Identify which cell holds the provided text, then report its [x, y] central coordinate. 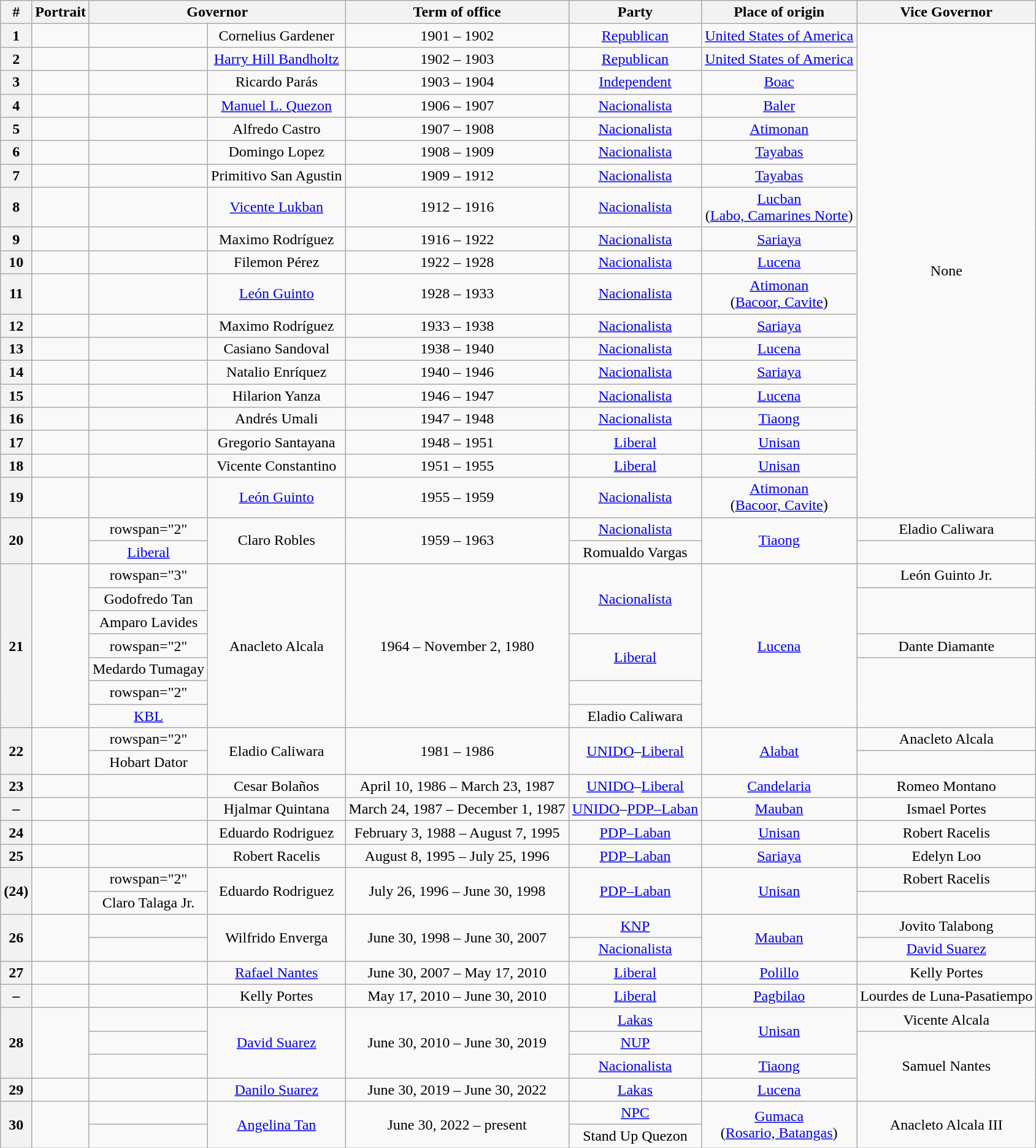
Ricardo Parás [277, 82]
Danilo Suarez [277, 1089]
1902 – 1903 [457, 59]
Medardo Tumagay [148, 669]
5 [16, 129]
22 [16, 751]
Boac [779, 82]
1981 – 1986 [457, 751]
8 [16, 207]
4 [16, 106]
March 24, 1987 – December 1, 1987 [457, 809]
9 [16, 239]
KBL [148, 716]
Hilarion Yanza [277, 396]
Vicente Alcala [946, 1019]
Casiano Sandoval [277, 349]
26 [16, 938]
1908 – 1909 [457, 152]
Lourdes de Luna-Pasatiempo [946, 996]
Natalio Enríquez [277, 372]
21 [16, 645]
rowspan="3" [148, 576]
June 30, 1998 – June 30, 2007 [457, 938]
April 10, 1986 – March 23, 1987 [457, 786]
Gregorio Santayana [277, 442]
1964 – November 2, 1980 [457, 645]
June 30, 2010 – June 30, 2019 [457, 1042]
(24) [16, 891]
16 [16, 419]
León Guinto Jr. [946, 576]
Party [635, 12]
Polillo [779, 973]
Claro Talaga Jr. [148, 903]
Romualdo Vargas [635, 552]
6 [16, 152]
UNIDO–PDP–Laban [635, 809]
1907 – 1908 [457, 129]
Edelyn Loo [946, 856]
27 [16, 973]
1922 – 1928 [457, 262]
Filemon Pérez [277, 262]
23 [16, 786]
Baler [779, 106]
Godofredo Tan [148, 599]
Romeo Montano [946, 786]
Atimonan [779, 129]
Claro Robles [277, 541]
29 [16, 1089]
1 [16, 36]
1928 – 1933 [457, 293]
Manuel L. Quezon [277, 106]
Dante Diamante [946, 645]
February 3, 1988 – August 7, 1995 [457, 833]
June 30, 2022 – present [457, 1125]
20 [16, 541]
Governor [217, 12]
Cesar Bolaños [277, 786]
1947 – 1948 [457, 419]
18 [16, 466]
28 [16, 1042]
1933 – 1938 [457, 326]
June 30, 2007 – May 17, 2010 [457, 973]
Alabat [779, 751]
Candelaria [779, 786]
11 [16, 293]
Domingo Lopez [277, 152]
7 [16, 175]
1955 – 1959 [457, 497]
Ismael Portes [946, 809]
1912 – 1916 [457, 207]
3 [16, 82]
1916 – 1922 [457, 239]
1951 – 1955 [457, 466]
10 [16, 262]
30 [16, 1125]
1959 – 1963 [457, 541]
Hobart Dator [148, 763]
19 [16, 497]
Hjalmar Quintana [277, 809]
August 8, 1995 – July 25, 1996 [457, 856]
Cornelius Gardener [277, 36]
Independent [635, 82]
NPC [635, 1113]
12 [16, 326]
Angelina Tan [277, 1125]
1946 – 1947 [457, 396]
Lucban (Labo, Camarines Norte) [779, 207]
Rafael Nantes [277, 973]
Vice Governor [946, 12]
Vicente Constantino [277, 466]
Portrait [61, 12]
Vicente Lukban [277, 207]
2 [16, 59]
17 [16, 442]
Harry Hill Bandholtz [277, 59]
Jovito Talabong [946, 926]
1906 – 1907 [457, 106]
KNP [635, 926]
# [16, 12]
1909 – 1912 [457, 175]
Andrés Umali [277, 419]
14 [16, 372]
Primitivo San Agustin [277, 175]
Gumaca (Rosario, Batangas) [779, 1125]
July 26, 1996 – June 30, 1998 [457, 891]
1938 – 1940 [457, 349]
Amparo Lavides [148, 622]
Pagbilao [779, 996]
25 [16, 856]
Alfredo Castro [277, 129]
May 17, 2010 – June 30, 2010 [457, 996]
Stand Up Quezon [635, 1136]
Place of origin [779, 12]
June 30, 2019 – June 30, 2022 [457, 1089]
NUP [635, 1042]
13 [16, 349]
Term of office [457, 12]
1901 – 1902 [457, 36]
15 [16, 396]
None [946, 271]
1940 – 1946 [457, 372]
24 [16, 833]
Anacleto Alcala III [946, 1125]
1903 – 1904 [457, 82]
Wilfrido Enverga [277, 938]
1948 – 1951 [457, 442]
Samuel Nantes [946, 1066]
